Output the (X, Y) coordinate of the center of the cell containing the given text.  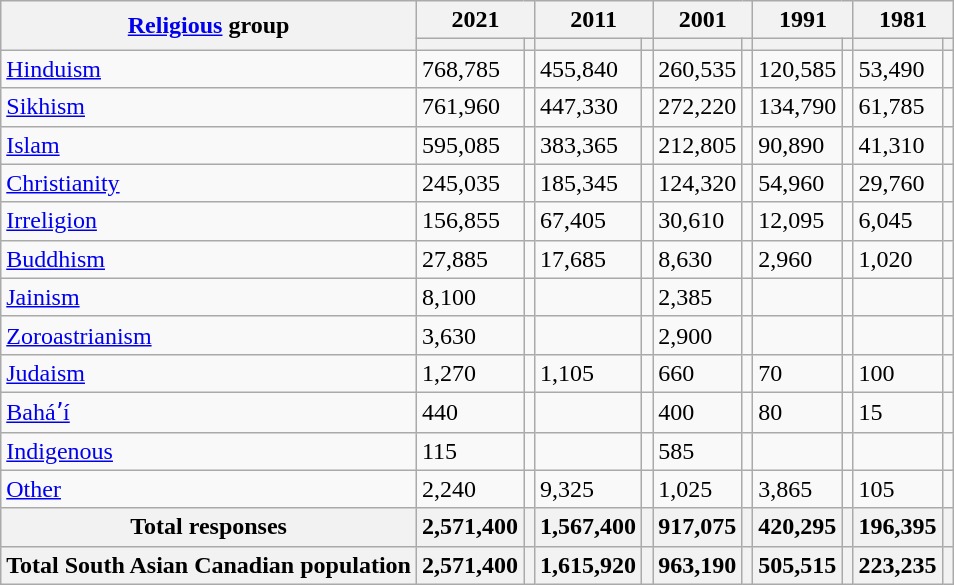
156,855 (470, 221)
Christianity (209, 183)
447,330 (588, 107)
17,685 (588, 259)
Judaism (209, 373)
455,840 (588, 69)
761,960 (470, 107)
Irreligion (209, 221)
2,385 (698, 297)
1,020 (898, 259)
660 (698, 373)
Other (209, 489)
440 (470, 412)
90,890 (798, 145)
105 (898, 489)
595,085 (470, 145)
212,805 (698, 145)
2011 (594, 20)
1991 (803, 20)
15 (898, 412)
67,405 (588, 221)
3,630 (470, 335)
Islam (209, 145)
30,610 (698, 221)
80 (798, 412)
Zoroastrianism (209, 335)
3,865 (798, 489)
70 (798, 373)
134,790 (798, 107)
245,035 (470, 183)
400 (698, 412)
100 (898, 373)
27,885 (470, 259)
1,615,920 (588, 565)
2,960 (798, 259)
Total South Asian Canadian population (209, 565)
Religious group (209, 26)
Baháʼí (209, 412)
2001 (703, 20)
1981 (903, 20)
12,095 (798, 221)
185,345 (588, 183)
768,785 (470, 69)
Sikhism (209, 107)
1,567,400 (588, 527)
2,900 (698, 335)
1,025 (698, 489)
383,365 (588, 145)
120,585 (798, 69)
8,100 (470, 297)
420,295 (798, 527)
115 (470, 451)
585 (698, 451)
29,760 (898, 183)
1,270 (470, 373)
963,190 (698, 565)
2,240 (470, 489)
41,310 (898, 145)
2021 (475, 20)
6,045 (898, 221)
8,630 (698, 259)
Hinduism (209, 69)
Indigenous (209, 451)
9,325 (588, 489)
272,220 (698, 107)
Jainism (209, 297)
1,105 (588, 373)
260,535 (698, 69)
223,235 (898, 565)
53,490 (898, 69)
917,075 (698, 527)
61,785 (898, 107)
Buddhism (209, 259)
54,960 (798, 183)
505,515 (798, 565)
Total responses (209, 527)
124,320 (698, 183)
196,395 (898, 527)
